Search for the cell housing the specified text and yield its [X, Y] center coordinate. 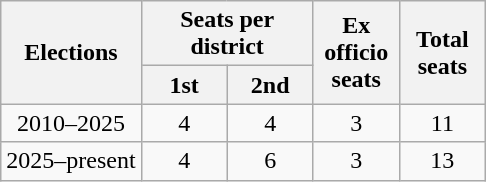
Ex officio seats [356, 52]
Seats per district [227, 34]
2025–present [71, 161]
11 [442, 123]
6 [270, 161]
1st [184, 85]
2nd [270, 85]
Total seats [442, 52]
13 [442, 161]
Elections [71, 52]
2010–2025 [71, 123]
